Determine the (x, y) coordinate at the center of the cell enclosing the given text.  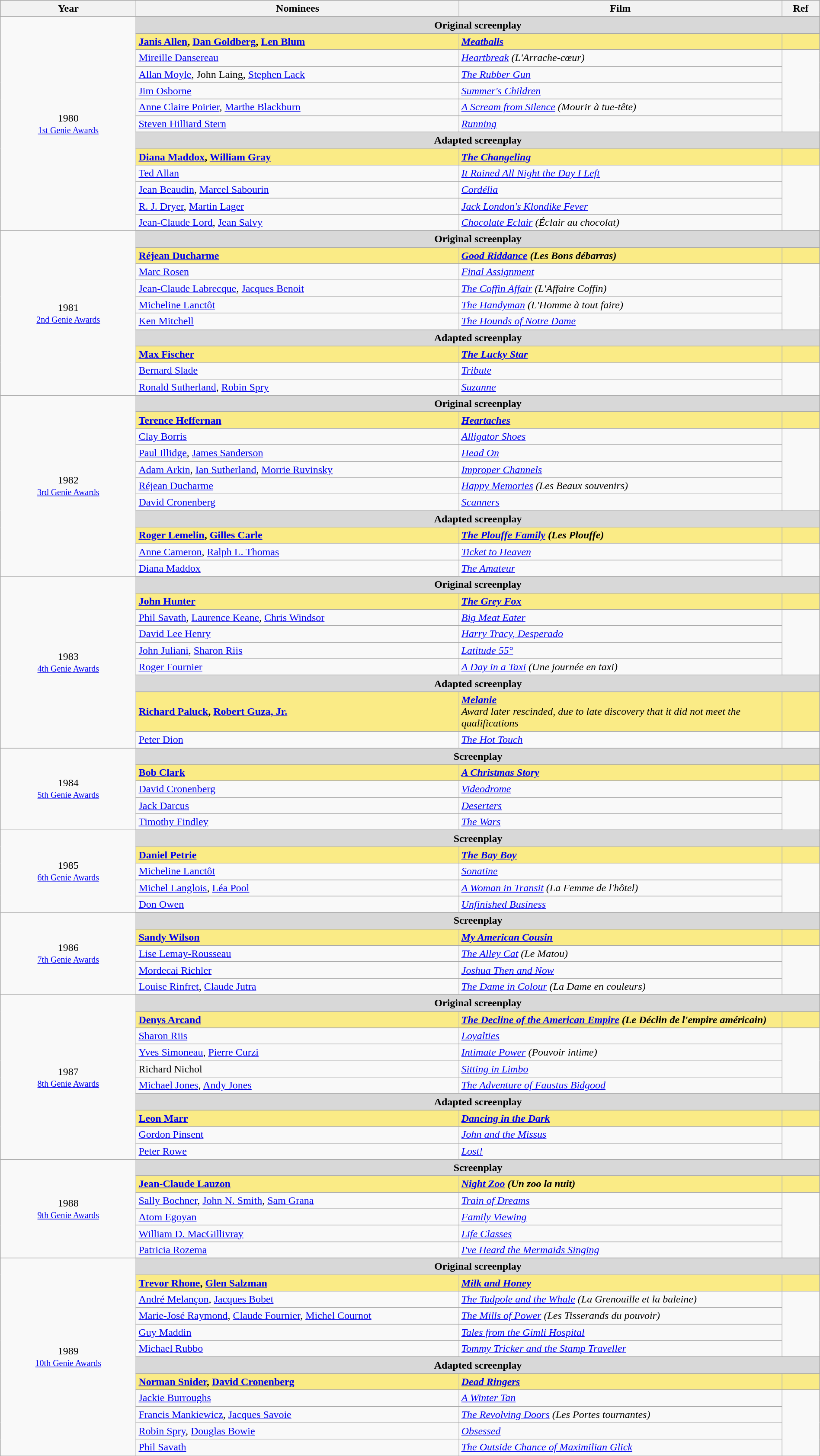
Roger Lemelin, Gilles Carle (298, 535)
Running (620, 124)
1982 3rd Genie Awards (68, 486)
Ref (801, 9)
The Bay Boy (620, 855)
Francis Mankiewicz, Jacques Savoie (298, 1414)
Jack London's Klondike Fever (620, 206)
Scanners (620, 502)
Latitude 55° (620, 650)
The Coffin Affair (L'Affaire Coffin) (620, 288)
Richard Nichol (298, 1069)
Max Fischer (298, 354)
Don Owen (298, 904)
Marie-José Raymond, Claude Fournier, Michel Cournot (298, 1316)
Chocolate Eclair (Éclair au chocolat) (620, 223)
Sharon Riis (298, 1036)
Dead Ringers (620, 1382)
Cordélia (620, 189)
Steven Hilliard Stern (298, 124)
The Alley Cat (Le Matou) (620, 954)
John Juliani, Sharon Riis (298, 650)
The Dame in Colour (La Dame en couleurs) (620, 986)
The Grey Fox (620, 601)
The Mills of Power (Les Tisserands du pouvoir) (620, 1316)
Jean Beaudin, Marcel Sabourin (298, 189)
Michael Jones, Andy Jones (298, 1085)
1980 1st Genie Awards (68, 124)
Peter Rowe (298, 1151)
Patricia Rozema (298, 1250)
Jack Darcus (298, 806)
1989 10th Genie Awards (68, 1357)
Mordecai Richler (298, 970)
Gordon Pinsent (298, 1135)
Anne Cameron, Ralph L. Thomas (298, 552)
Joshua Then and Now (620, 970)
1987 8th Genie Awards (68, 1077)
Allan Moyle, John Laing, Stephen Lack (298, 74)
The Adventure of Faustus Bidgood (620, 1085)
Ken Mitchell (298, 321)
Jackie Burroughs (298, 1398)
I've Heard the Mermaids Singing (620, 1250)
The Amateur (620, 568)
A Day in a Taxi (Une journée en taxi) (620, 667)
Robin Spry, Douglas Bowie (298, 1431)
Sandy Wilson (298, 937)
Tommy Tricker and the Stamp Traveller (620, 1349)
Ronald Sutherland, Robin Spry (298, 387)
Adam Arkin, Ian Sutherland, Morrie Ruvinsky (298, 469)
Peter Dion (298, 739)
Michael Rubbo (298, 1349)
Jean-Claude Labrecque, Jacques Benoit (298, 288)
Bernard Slade (298, 371)
Norman Snider, David Cronenberg (298, 1382)
Marc Rosen (298, 272)
The Changeling (620, 157)
A Woman in Transit (La Femme de l'hôtel) (620, 888)
1985 6th Genie Awards (68, 871)
My American Cousin (620, 937)
Diana Maddox, William Gray (298, 157)
A Winter Tan (620, 1398)
1984 5th Genie Awards (68, 789)
Loyalties (620, 1036)
Harry Tracy, Desperado (620, 634)
The Tadpole and the Whale (La Grenouille et la baleine) (620, 1299)
Terence Heffernan (298, 420)
The Decline of the American Empire (Le Déclin de l'empire américain) (620, 1019)
Clay Borris (298, 436)
Denys Arcand (298, 1019)
Yves Simoneau, Pierre Curzi (298, 1053)
Film (620, 9)
The Hounds of Notre Dame (620, 321)
Lost! (620, 1151)
Deserters (620, 806)
Trevor Rhone, Glen Salzman (298, 1283)
Videodrome (620, 789)
Phil Savath (298, 1447)
Improper Channels (620, 469)
1981 2nd Genie Awards (68, 313)
Heartbreak (L'Arrache-cœur) (620, 58)
Paul Illidge, James Sanderson (298, 453)
Good Riddance (Les Bons débarras) (620, 256)
1988 9th Genie Awards (68, 1209)
The Rubber Gun (620, 74)
Dancing in the Dark (620, 1118)
Milk and Honey (620, 1283)
John Hunter (298, 601)
Ticket to Heaven (620, 552)
Intimate Power (Pouvoir intime) (620, 1053)
Train of Dreams (620, 1200)
Richard Paluck, Robert Guza, Jr. (298, 711)
Louise Rinfret, Claude Jutra (298, 986)
It Rained All Night the Day I Left (620, 173)
The Lucky Star (620, 354)
Janis Allen, Dan Goldberg, Len Blum (298, 42)
The Outside Chance of Maximilian Glick (620, 1447)
Roger Fournier (298, 667)
William D. MacGillivray (298, 1233)
Sitting in Limbo (620, 1069)
Sally Bochner, John N. Smith, Sam Grana (298, 1200)
Obsessed (620, 1431)
Jim Osborne (298, 91)
The Wars (620, 822)
Jean-Claude Lord, Jean Salvy (298, 223)
Guy Maddin (298, 1332)
Michel Langlois, Léa Pool (298, 888)
1983 4th Genie Awards (68, 662)
David Lee Henry (298, 634)
R. J. Dryer, Martin Lager (298, 206)
Tales from the Gimli Hospital (620, 1332)
Happy Memories (Les Beaux souvenirs) (620, 486)
Phil Savath, Laurence Keane, Chris Windsor (298, 618)
Year (68, 9)
1986 7th Genie Awards (68, 954)
Life Classes (620, 1233)
Diana Maddox (298, 568)
Family Viewing (620, 1217)
Heartaches (620, 420)
The Plouffe Family (Les Plouffe) (620, 535)
Bob Clark (298, 773)
Sonatine (620, 871)
Anne Claire Poirier, Marthe Blackburn (298, 107)
Summer's Children (620, 91)
Night Zoo (Un zoo la nuit) (620, 1184)
Meatballs (620, 42)
Head On (620, 453)
Suzanne (620, 387)
Daniel Petrie (298, 855)
Timothy Findley (298, 822)
Jean-Claude Lauzon (298, 1184)
Leon Marr (298, 1118)
The Hot Touch (620, 739)
Tribute (620, 371)
Unfinished Business (620, 904)
MelanieAward later rescinded, due to late discovery that it did not meet the qualifications (620, 711)
A Christmas Story (620, 773)
The Revolving Doors (Les Portes tournantes) (620, 1414)
Mireille Dansereau (298, 58)
Ted Allan (298, 173)
Lise Lemay-Rousseau (298, 954)
Atom Egoyan (298, 1217)
Final Assignment (620, 272)
The Handyman (L'Homme à tout faire) (620, 305)
Alligator Shoes (620, 436)
A Scream from Silence (Mourir à tue-tête) (620, 107)
Big Meat Eater (620, 618)
Nominees (298, 9)
André Melançon, Jacques Bobet (298, 1299)
John and the Missus (620, 1135)
